Output the [x, y] coordinate of the center of the cell containing the given text.  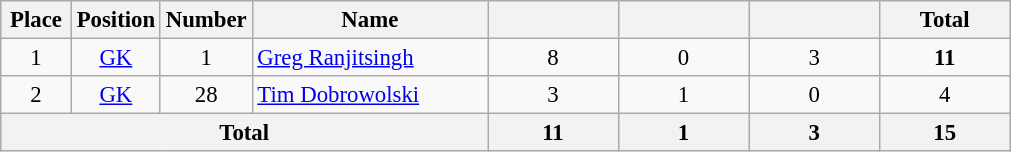
Position [116, 20]
Number [206, 20]
Name [370, 20]
2 [36, 95]
28 [206, 95]
4 [944, 95]
Tim Dobrowolski [370, 95]
8 [554, 58]
Place [36, 20]
15 [944, 133]
Greg Ranjitsingh [370, 58]
